Pinpoint the cell where the given text exists, returning its (x, y) midpoint coordinate. 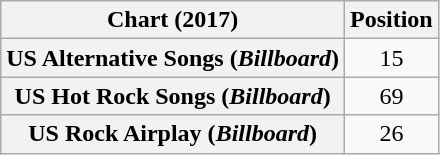
15 (392, 58)
26 (392, 134)
US Rock Airplay (Billboard) (173, 134)
US Alternative Songs (Billboard) (173, 58)
Chart (2017) (173, 20)
69 (392, 96)
US Hot Rock Songs (Billboard) (173, 96)
Position (392, 20)
